Return [x, y] of the center of cell containing provided text 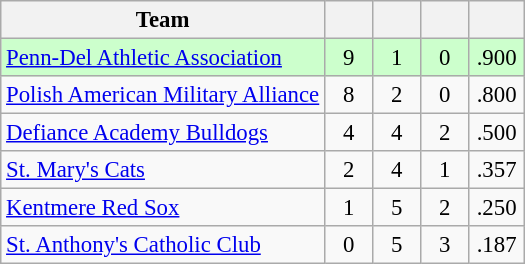
8 [349, 95]
Penn-Del Athletic Association [163, 58]
Team [163, 20]
.900 [497, 58]
.357 [497, 170]
St. Anthony's Catholic Club [163, 245]
.500 [497, 133]
3 [445, 245]
.250 [497, 208]
Polish American Military Alliance [163, 95]
Kentmere Red Sox [163, 208]
St. Mary's Cats [163, 170]
.800 [497, 95]
9 [349, 58]
.187 [497, 245]
Defiance Academy Bulldogs [163, 133]
